Extract the [x, y] coordinate from the center of the cell holding the provided text.  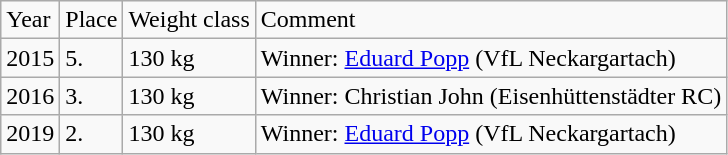
5. [92, 58]
Place [92, 20]
Winner: Christian John (Eisenhüttenstädter RC) [490, 96]
2. [92, 134]
Weight class [189, 20]
2016 [30, 96]
Year [30, 20]
2015 [30, 58]
3. [92, 96]
Comment [490, 20]
2019 [30, 134]
